Locate the cell with the specified text and output its (x, y) center coordinate. 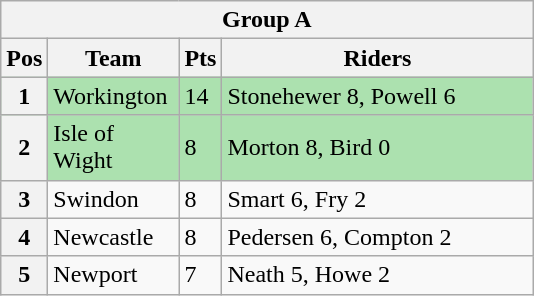
Riders (378, 58)
1 (24, 96)
Smart 6, Fry 2 (378, 199)
14 (200, 96)
Newcastle (114, 237)
5 (24, 275)
Morton 8, Bird 0 (378, 148)
Swindon (114, 199)
Pedersen 6, Compton 2 (378, 237)
Team (114, 58)
2 (24, 148)
Workington (114, 96)
4 (24, 237)
7 (200, 275)
Pos (24, 58)
Isle of Wight (114, 148)
Pts (200, 58)
Neath 5, Howe 2 (378, 275)
3 (24, 199)
Group A (267, 20)
Newport (114, 275)
Stonehewer 8, Powell 6 (378, 96)
